Detect which cell encompasses the target text, then output its [x, y] center coordinate. 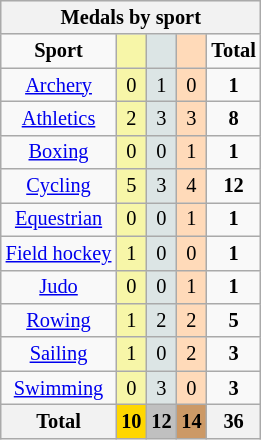
Field hockey [59, 253]
Sport [59, 51]
Archery [59, 85]
36 [233, 421]
Judo [59, 287]
Athletics [59, 118]
8 [233, 118]
14 [191, 421]
Medals by sport [131, 17]
Swimming [59, 388]
Sailing [59, 354]
Cycling [59, 186]
10 [131, 421]
Boxing [59, 152]
Rowing [59, 320]
4 [191, 186]
Equestrian [59, 219]
